Return [x, y] of the center of cell containing provided text 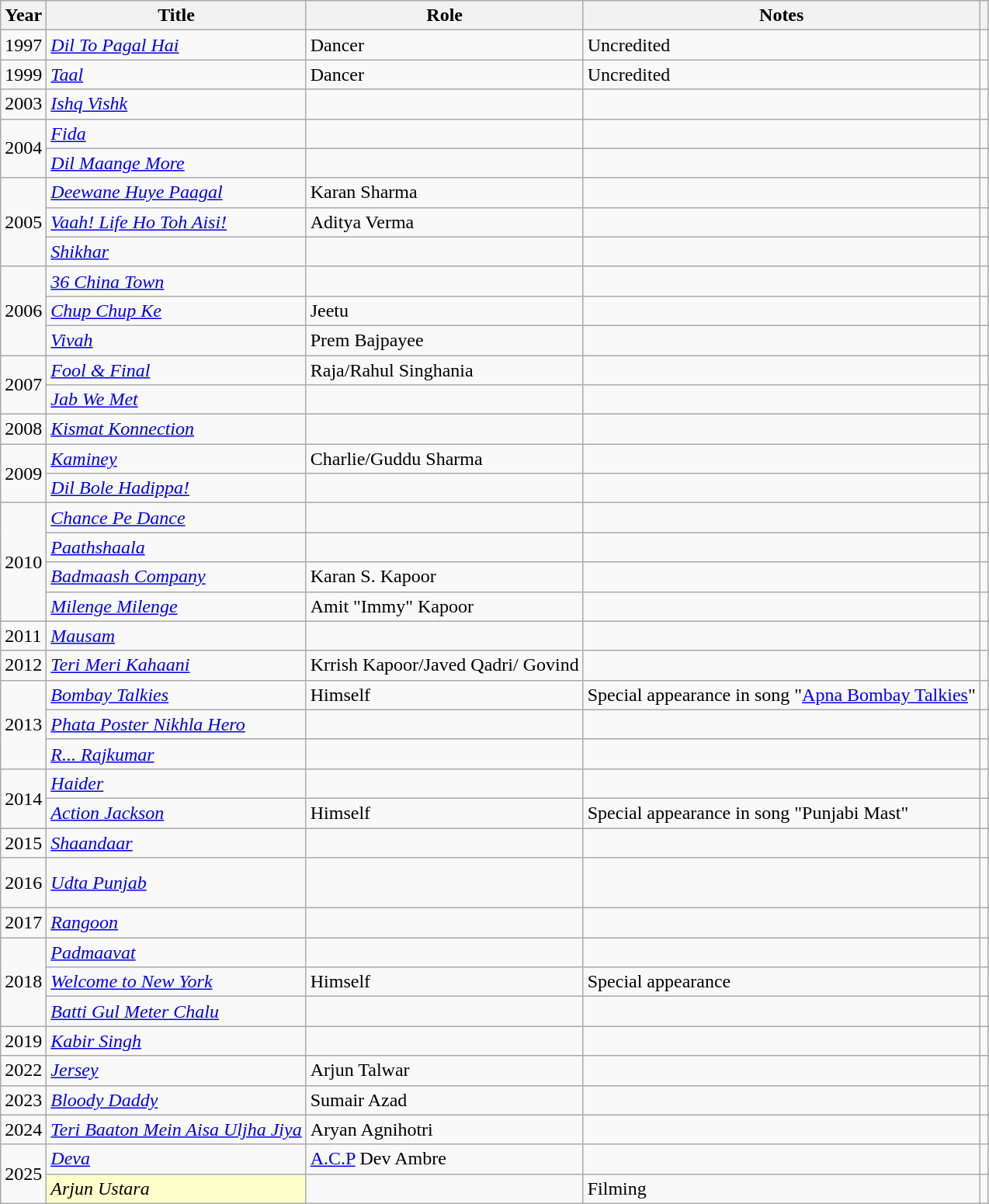
Jersey [176, 1070]
Shaandaar [176, 842]
Sumair Azad [444, 1100]
Charlie/Guddu Sharma [444, 459]
Fool & Final [176, 370]
2008 [23, 429]
Karan Sharma [444, 193]
Notes [781, 16]
Vaah! Life Ho Toh Aisi! [176, 222]
Welcome to New York [176, 982]
Aryan Agnihotri [444, 1129]
36 China Town [176, 281]
2005 [23, 222]
2019 [23, 1041]
Teri Baaton Mein Aisa Uljha Jiya [176, 1129]
Taal [176, 75]
Aditya Verma [444, 222]
Padmaavat [176, 952]
Kismat Konnection [176, 429]
Badmaash Company [176, 577]
1997 [23, 45]
2011 [23, 636]
Action Jackson [176, 813]
2007 [23, 385]
1999 [23, 75]
Jab We Met [176, 400]
2016 [23, 883]
2006 [23, 311]
A.C.P Dev Ambre [444, 1159]
2018 [23, 982]
Dil Maange More [176, 163]
2003 [23, 104]
Bombay Talkies [176, 695]
Karan S. Kapoor [444, 577]
2024 [23, 1129]
Batti Gul Meter Chalu [176, 1011]
2023 [23, 1100]
Rangoon [176, 923]
Filming [781, 1188]
Deewane Huye Paagal [176, 193]
Amit "Immy" Kapoor [444, 606]
2009 [23, 474]
Raja/Rahul Singhania [444, 370]
Ishq Vishk [176, 104]
Haider [176, 783]
Kabir Singh [176, 1041]
Mausam [176, 636]
Arjun Talwar [444, 1070]
Dil Bole Hadippa! [176, 488]
Prem Bajpayee [444, 340]
Title [176, 16]
Bloody Daddy [176, 1100]
Teri Meri Kahaani [176, 665]
Special appearance in song "Apna Bombay Talkies" [781, 695]
2025 [23, 1174]
Krrish Kapoor/Javed Qadri/ Govind [444, 665]
Vivah [176, 340]
Udta Punjab [176, 883]
2012 [23, 665]
Fida [176, 134]
Role [444, 16]
2017 [23, 923]
Dil To Pagal Hai [176, 45]
2022 [23, 1070]
Shikhar [176, 252]
Special appearance [781, 982]
2015 [23, 842]
Milenge Milenge [176, 606]
Phata Poster Nikhla Hero [176, 724]
Year [23, 16]
Arjun Ustara [176, 1188]
2013 [23, 724]
2004 [23, 148]
Jeetu [444, 311]
Chance Pe Dance [176, 518]
2010 [23, 562]
Special appearance in song "Punjabi Mast" [781, 813]
Kaminey [176, 459]
R... Rajkumar [176, 754]
Paathshaala [176, 547]
Chup Chup Ke [176, 311]
Deva [176, 1159]
2014 [23, 798]
